Pinpoint the cell where the given text exists, returning its (X, Y) midpoint coordinate. 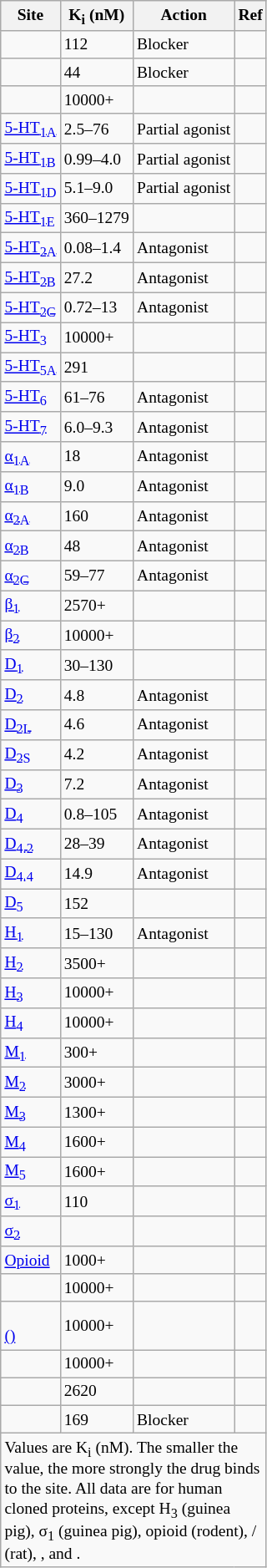
5-HT5A (30, 368)
M5 (30, 1172)
M1 (30, 1053)
β1 (30, 606)
152 (97, 904)
4.6 (97, 725)
27.2 (97, 278)
4.2 (97, 754)
M3 (30, 1112)
5-HT1E (30, 218)
Action (184, 16)
5-HT2B (30, 278)
7.2 (97, 784)
160 (97, 516)
3500+ (97, 963)
18 (97, 457)
0.8–105 (97, 814)
D5 (30, 904)
5-HT7 (30, 427)
M4 (30, 1142)
360–1279 (97, 218)
2620 (97, 1392)
M2 (30, 1083)
5-HT2A (30, 248)
H3 (30, 993)
169 (97, 1418)
5.1–9.0 (97, 189)
1300+ (97, 1112)
5-HT1D (30, 189)
5-HT1B (30, 159)
H4 (30, 1022)
σ1 (30, 1201)
α2B (30, 546)
14.9 (97, 874)
0.72–13 (97, 307)
Site (30, 16)
Ki (nM) (97, 16)
59–77 (97, 576)
5-HT2C (30, 307)
β2 (30, 636)
α1A (30, 457)
30–130 (97, 665)
α2A (30, 516)
1000+ (97, 1260)
D4.2 (30, 844)
5-HT3 (30, 337)
Ref (250, 16)
α2C (30, 576)
48 (97, 546)
61–76 (97, 397)
0.99–4.0 (97, 159)
D4.4 (30, 874)
112 (97, 43)
H1 (30, 933)
() (30, 1325)
σ2 (30, 1231)
9.0 (97, 486)
D3 (30, 784)
291 (97, 368)
α1B (30, 486)
6.0–9.3 (97, 427)
110 (97, 1201)
4.8 (97, 695)
2570+ (97, 606)
5-HT6 (30, 397)
28–39 (97, 844)
D2 (30, 695)
3000+ (97, 1083)
D4 (30, 814)
Opioid (30, 1260)
44 (97, 72)
0.08–1.4 (97, 248)
D1 (30, 665)
300+ (97, 1053)
2.5–76 (97, 129)
15–130 (97, 933)
D2L (30, 725)
H2 (30, 963)
5-HT1A (30, 129)
D2S (30, 754)
